Output the (x, y) coordinate of the center of the cell containing the given text.  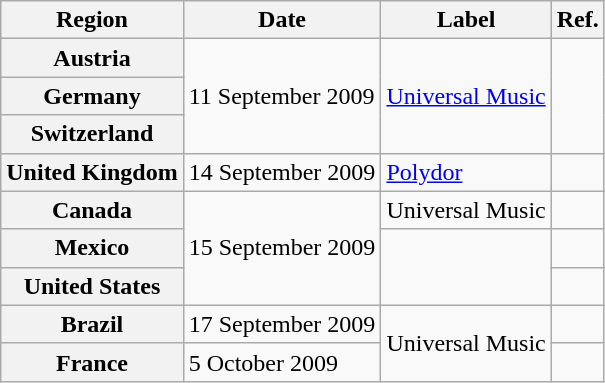
Brazil (92, 324)
Switzerland (92, 134)
Austria (92, 58)
Polydor (466, 172)
Region (92, 20)
Label (466, 20)
14 September 2009 (282, 172)
Canada (92, 210)
United States (92, 286)
Ref. (578, 20)
France (92, 362)
11 September 2009 (282, 96)
15 September 2009 (282, 248)
United Kingdom (92, 172)
17 September 2009 (282, 324)
Germany (92, 96)
5 October 2009 (282, 362)
Mexico (92, 248)
Date (282, 20)
